Find where the given text appears and provide that cell's center as (X, Y) coordinate. 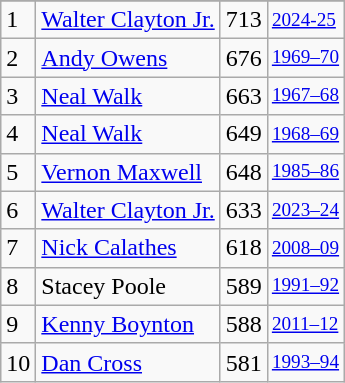
2 (18, 58)
Vernon Maxwell (128, 172)
Stacey Poole (128, 286)
2011–12 (305, 324)
2024-25 (305, 20)
1967–68 (305, 96)
7 (18, 248)
1985–86 (305, 172)
676 (244, 58)
618 (244, 248)
9 (18, 324)
2023–24 (305, 210)
663 (244, 96)
1993–94 (305, 362)
2008–09 (305, 248)
Andy Owens (128, 58)
Dan Cross (128, 362)
Nick Calathes (128, 248)
Kenny Boynton (128, 324)
589 (244, 286)
10 (18, 362)
5 (18, 172)
633 (244, 210)
1 (18, 20)
581 (244, 362)
588 (244, 324)
648 (244, 172)
6 (18, 210)
4 (18, 134)
1991–92 (305, 286)
1969–70 (305, 58)
8 (18, 286)
713 (244, 20)
649 (244, 134)
1968–69 (305, 134)
3 (18, 96)
